Locate the cell with the specified text and output its (X, Y) center coordinate. 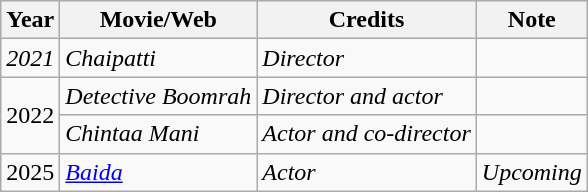
Movie/Web (158, 20)
Credits (366, 20)
Actor and co-director (366, 134)
Director and actor (366, 96)
2022 (30, 115)
Year (30, 20)
Actor (366, 172)
Chintaa Mani (158, 134)
Upcoming (532, 172)
2021 (30, 58)
2025 (30, 172)
Chaipatti (158, 58)
Detective Boomrah (158, 96)
Note (532, 20)
Baida (158, 172)
Director (366, 58)
